Capture the cell that displays the provided text and extract its (x, y) central coordinate. 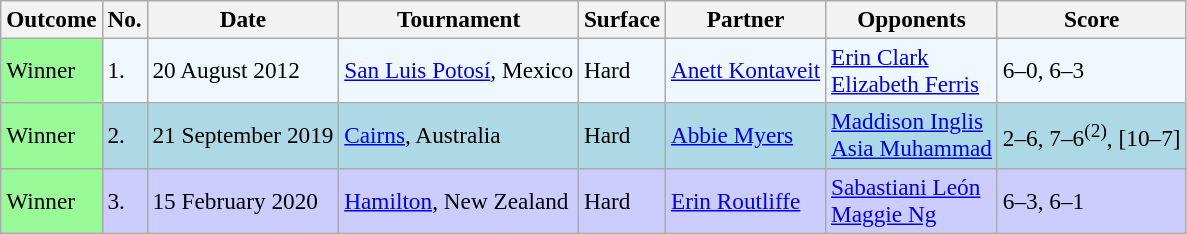
Surface (622, 19)
Outcome (52, 19)
21 September 2019 (243, 136)
6–3, 6–1 (1092, 200)
No. (124, 19)
3. (124, 200)
2–6, 7–6(2), [10–7] (1092, 136)
1. (124, 70)
Maddison Inglis Asia Muhammad (912, 136)
Hamilton, New Zealand (459, 200)
Date (243, 19)
20 August 2012 (243, 70)
Cairns, Australia (459, 136)
Anett Kontaveit (746, 70)
6–0, 6–3 (1092, 70)
Score (1092, 19)
Erin Routliffe (746, 200)
Tournament (459, 19)
San Luis Potosí, Mexico (459, 70)
15 February 2020 (243, 200)
2. (124, 136)
Erin Clark Elizabeth Ferris (912, 70)
Abbie Myers (746, 136)
Opponents (912, 19)
Sabastiani León Maggie Ng (912, 200)
Partner (746, 19)
